Detect which cell encompasses the target text, then output its (x, y) center coordinate. 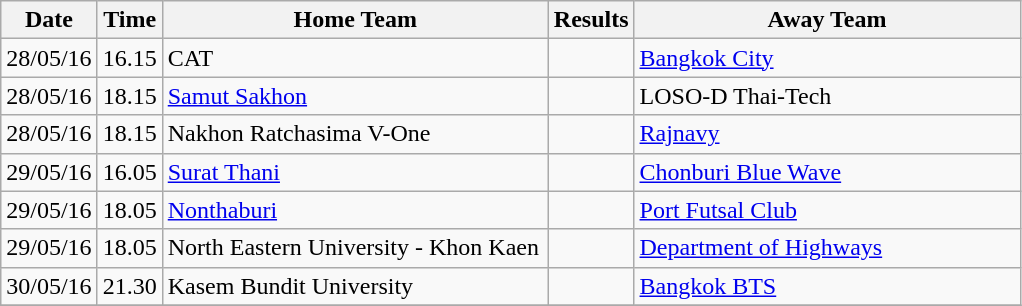
Kasem Bundit University (355, 286)
Date (49, 20)
16.15 (130, 58)
Results (591, 20)
North Eastern University - Khon Kaen (355, 248)
Home Team (355, 20)
Rajnavy (827, 134)
LOSO-D Thai-Tech (827, 96)
Nonthaburi (355, 210)
Chonburi Blue Wave (827, 172)
30/05/16 (49, 286)
Away Team (827, 20)
CAT (355, 58)
16.05 (130, 172)
Bangkok BTS (827, 286)
Time (130, 20)
Nakhon Ratchasima V-One (355, 134)
Samut Sakhon (355, 96)
Port Futsal Club (827, 210)
21.30 (130, 286)
Surat Thani (355, 172)
Bangkok City (827, 58)
Department of Highways (827, 248)
